Locate the cell with the specified text and output its [x, y] center coordinate. 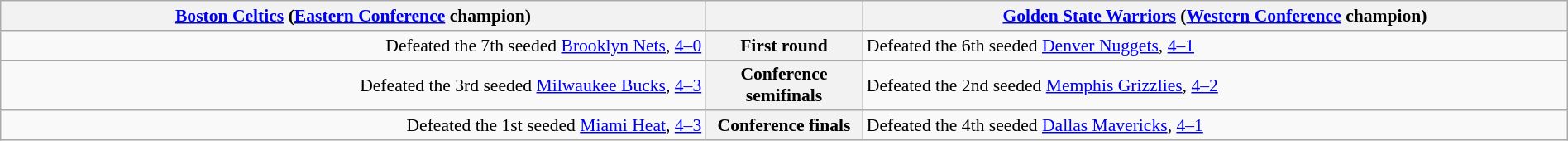
Golden State Warriors (Western Conference champion) [1216, 16]
Defeated the 1st seeded Miami Heat, 4–3 [354, 126]
Defeated the 2nd seeded Memphis Grizzlies, 4–2 [1216, 85]
Conference semifinals [784, 85]
Defeated the 3rd seeded Milwaukee Bucks, 4–3 [354, 85]
Defeated the 7th seeded Brooklyn Nets, 4–0 [354, 46]
Defeated the 6th seeded Denver Nuggets, 4–1 [1216, 46]
Conference finals [784, 126]
Boston Celtics (Eastern Conference champion) [354, 16]
First round [784, 46]
Defeated the 4th seeded Dallas Mavericks, 4–1 [1216, 126]
